Determine the [x, y] coordinate at the center of the cell enclosing the given text.  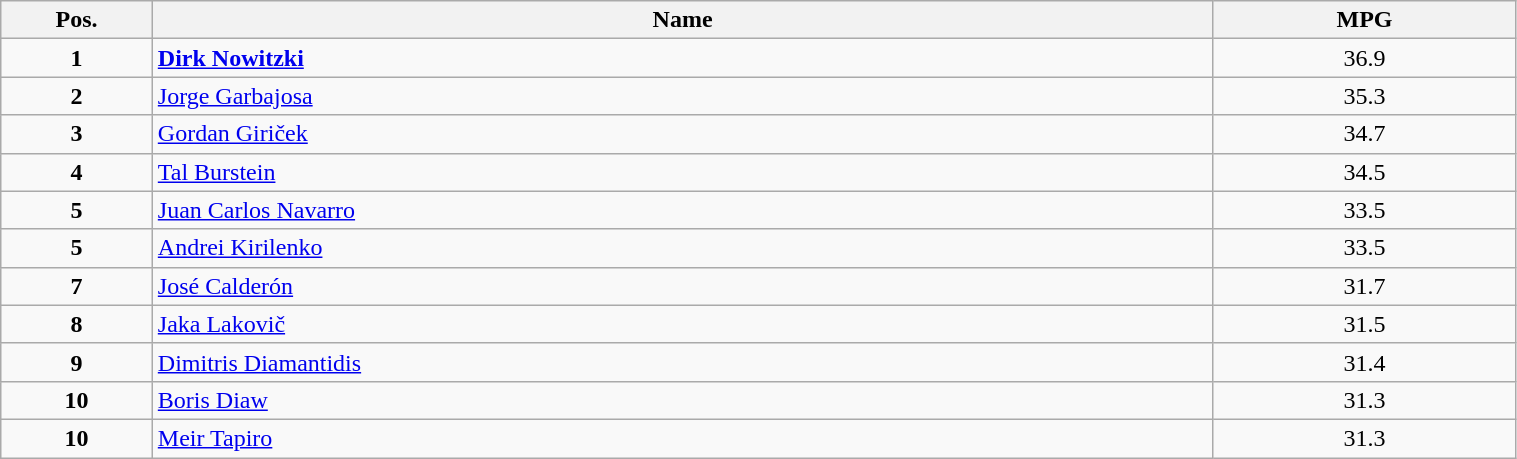
4 [77, 172]
Jaka Lakovič [682, 324]
José Calderón [682, 286]
1 [77, 58]
Andrei Kirilenko [682, 248]
31.5 [1364, 324]
3 [77, 134]
Dimitris Diamantidis [682, 362]
8 [77, 324]
Juan Carlos Navarro [682, 210]
34.5 [1364, 172]
MPG [1364, 20]
31.7 [1364, 286]
36.9 [1364, 58]
2 [77, 96]
31.4 [1364, 362]
Gordan Giriček [682, 134]
Boris Diaw [682, 400]
9 [77, 362]
Meir Tapiro [682, 438]
Tal Burstein [682, 172]
35.3 [1364, 96]
Name [682, 20]
7 [77, 286]
Dirk Nowitzki [682, 58]
Jorge Garbajosa [682, 96]
Pos. [77, 20]
34.7 [1364, 134]
